Search for the cell housing the specified text and yield its (x, y) center coordinate. 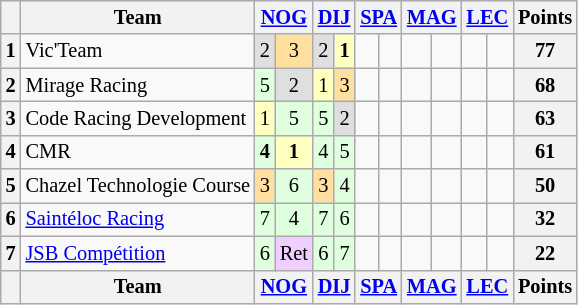
JSB Compétition (138, 253)
Ret (294, 253)
Chazel Technologie Course (138, 186)
61 (545, 152)
50 (545, 186)
Saintéloc Racing (138, 219)
CMR (138, 152)
Mirage Racing (138, 85)
22 (545, 253)
Code Racing Development (138, 118)
68 (545, 85)
77 (545, 51)
63 (545, 118)
32 (545, 219)
Vic'Team (138, 51)
